For the text-containing cell, return its midpoint in (X, Y) coordinate format. 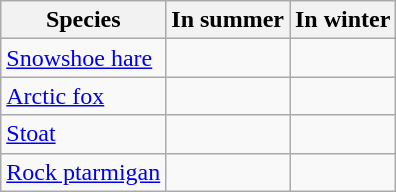
In winter (343, 20)
Arctic fox (84, 96)
Stoat (84, 134)
In summer (228, 20)
Snowshoe hare (84, 58)
Rock ptarmigan (84, 172)
Species (84, 20)
